Detect which cell encompasses the target text, then output its (X, Y) center coordinate. 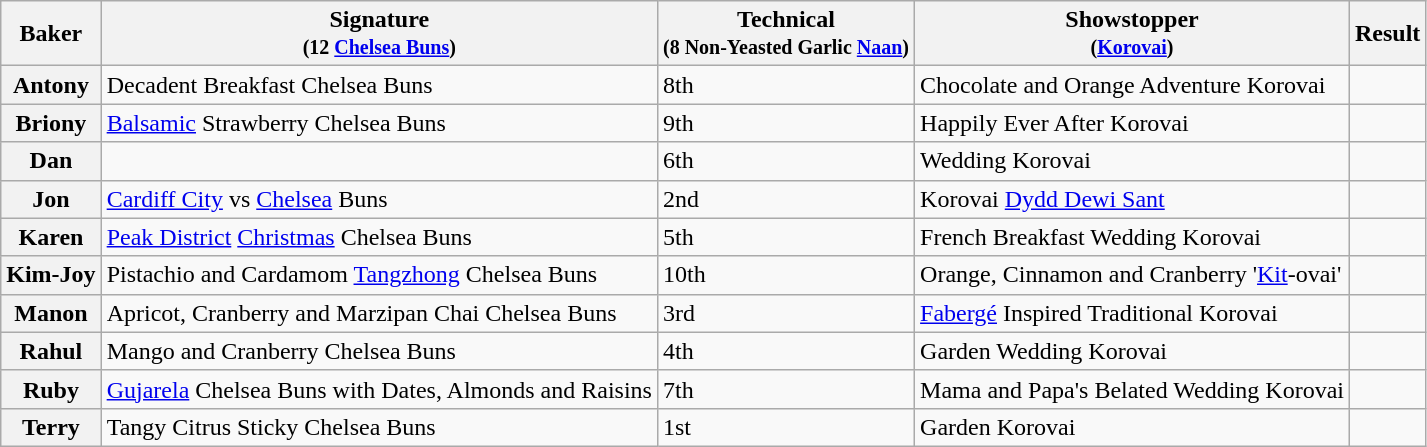
Tangy Citrus Sticky Chelsea Buns (379, 427)
Signature(12 Chelsea Buns) (379, 34)
Karen (51, 237)
Rahul (51, 351)
Dan (51, 161)
Terry (51, 427)
Briony (51, 123)
Balsamic Strawberry Chelsea Buns (379, 123)
Decadent Breakfast Chelsea Buns (379, 85)
2nd (786, 199)
Manon (51, 313)
Mama and Papa's Belated Wedding Korovai (1132, 389)
7th (786, 389)
Baker (51, 34)
3rd (786, 313)
Cardiff City vs Chelsea Buns (379, 199)
Ruby (51, 389)
Fabergé Inspired Traditional Korovai (1132, 313)
Jon (51, 199)
6th (786, 161)
9th (786, 123)
8th (786, 85)
Wedding Korovai (1132, 161)
Garden Wedding Korovai (1132, 351)
Showstopper(Korovai) (1132, 34)
Peak District Christmas Chelsea Buns (379, 237)
Happily Ever After Korovai (1132, 123)
Gujarela Chelsea Buns with Dates, Almonds and Raisins (379, 389)
5th (786, 237)
Orange, Cinnamon and Cranberry 'Kit-ovai' (1132, 275)
Mango and Cranberry Chelsea Buns (379, 351)
Result (1387, 34)
Garden Korovai (1132, 427)
Antony (51, 85)
Kim-Joy (51, 275)
Technical(8 Non-Yeasted Garlic Naan) (786, 34)
Apricot, Cranberry and Marzipan Chai Chelsea Buns (379, 313)
4th (786, 351)
1st (786, 427)
Korovai Dydd Dewi Sant (1132, 199)
Chocolate and Orange Adventure Korovai (1132, 85)
10th (786, 275)
Pistachio and Cardamom Tangzhong Chelsea Buns (379, 275)
French Breakfast Wedding Korovai (1132, 237)
